Search for the cell housing the specified text and yield its (X, Y) center coordinate. 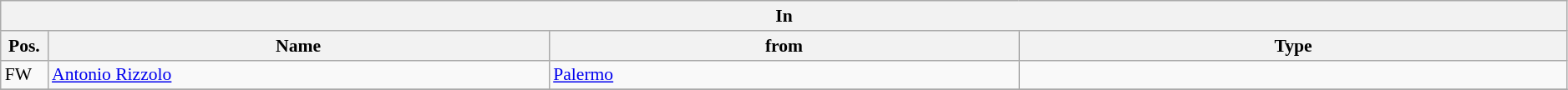
Name (298, 46)
FW (24, 75)
Palermo (784, 75)
from (784, 46)
Pos. (24, 46)
Antonio Rizzolo (298, 75)
Type (1293, 46)
In (784, 16)
